From the cell containing the given text, extract its center point as [X, Y] coordinate. 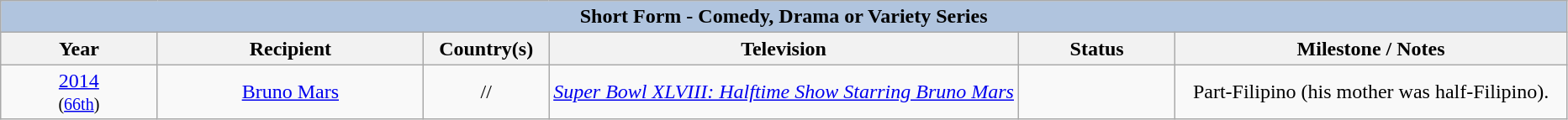
Part-Filipino (his mother was half-Filipino). [1371, 92]
// [486, 92]
Bruno Mars [291, 92]
Recipient [291, 49]
Milestone / Notes [1371, 49]
Television [784, 49]
2014(66th) [79, 92]
Super Bowl XLVIII: Halftime Show Starring Bruno Mars [784, 92]
Status [1096, 49]
Year [79, 49]
Short Form - Comedy, Drama or Variety Series [784, 17]
Country(s) [486, 49]
